Pinpoint the cell where the given text exists, returning its [x, y] midpoint coordinate. 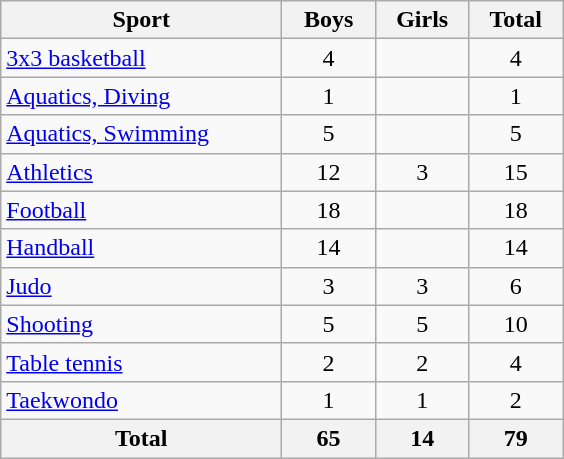
65 [329, 438]
Football [142, 210]
Handball [142, 248]
6 [516, 286]
Aquatics, Swimming [142, 134]
Aquatics, Diving [142, 96]
Taekwondo [142, 400]
Shooting [142, 324]
Judo [142, 286]
Boys [329, 20]
15 [516, 172]
10 [516, 324]
Girls [422, 20]
Sport [142, 20]
12 [329, 172]
Athletics [142, 172]
79 [516, 438]
Table tennis [142, 362]
3x3 basketball [142, 58]
